Scan for the cell matching the given text and deliver its (X, Y) coordinate at center. 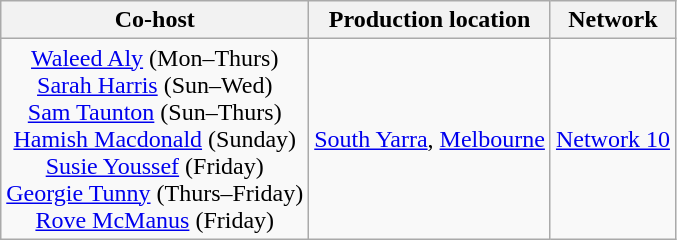
Network 10 (612, 139)
Production location (430, 20)
Co-host (155, 20)
South Yarra, Melbourne (430, 139)
Network (612, 20)
